Scan for the cell matching the given text and deliver its [X, Y] coordinate at center. 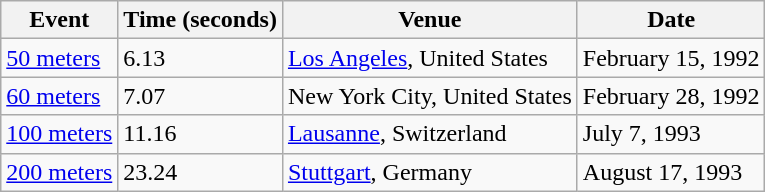
Los Angeles, United States [430, 58]
Date [671, 20]
6.13 [200, 58]
Stuttgart, Germany [430, 172]
100 meters [60, 134]
Lausanne, Switzerland [430, 134]
Event [60, 20]
11.16 [200, 134]
New York City, United States [430, 96]
Venue [430, 20]
July 7, 1993 [671, 134]
February 15, 1992 [671, 58]
200 meters [60, 172]
August 17, 1993 [671, 172]
February 28, 1992 [671, 96]
60 meters [60, 96]
7.07 [200, 96]
23.24 [200, 172]
50 meters [60, 58]
Time (seconds) [200, 20]
